Pinpoint the cell where the given text exists, returning its (x, y) midpoint coordinate. 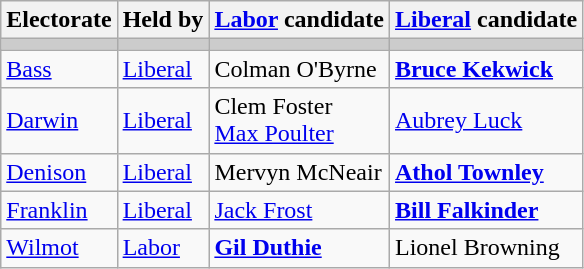
Athol Townley (486, 172)
Colman O'Byrne (300, 69)
Aubrey Luck (486, 120)
Labor candidate (300, 20)
Bass (59, 69)
Darwin (59, 120)
Gil Duthie (300, 248)
Denison (59, 172)
Held by (163, 20)
Wilmot (59, 248)
Liberal candidate (486, 20)
Electorate (59, 20)
Franklin (59, 210)
Mervyn McNeair (300, 172)
Lionel Browning (486, 248)
Labor (163, 248)
Clem FosterMax Poulter (300, 120)
Bruce Kekwick (486, 69)
Jack Frost (300, 210)
Bill Falkinder (486, 210)
